Locate the cell with the specified text and output its [x, y] center coordinate. 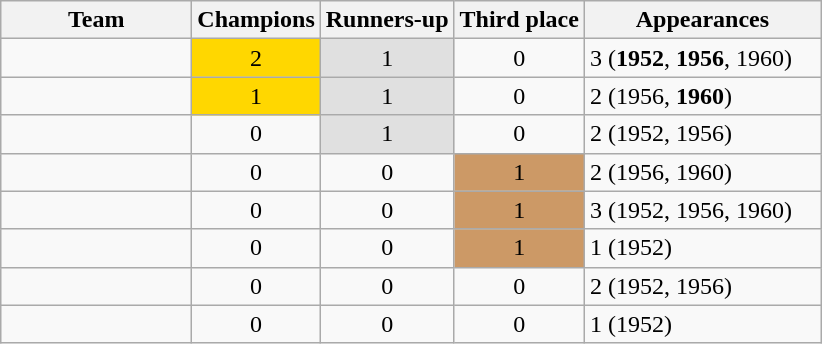
Third place [519, 20]
Team [96, 20]
Champions [256, 20]
Runners-up [387, 20]
Appearances [702, 20]
2 [256, 58]
